Scan for the cell matching the given text and deliver its (X, Y) coordinate at center. 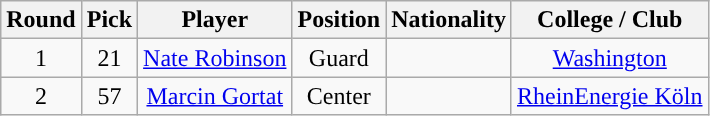
Player (215, 20)
Guard (339, 58)
College / Club (610, 20)
Pick (109, 20)
57 (109, 96)
1 (41, 58)
RheinEnergie Köln (610, 96)
Nationality (449, 20)
Marcin Gortat (215, 96)
Washington (610, 58)
2 (41, 96)
21 (109, 58)
Round (41, 20)
Center (339, 96)
Nate Robinson (215, 58)
Position (339, 20)
